Return [x, y] of the center of cell containing provided text 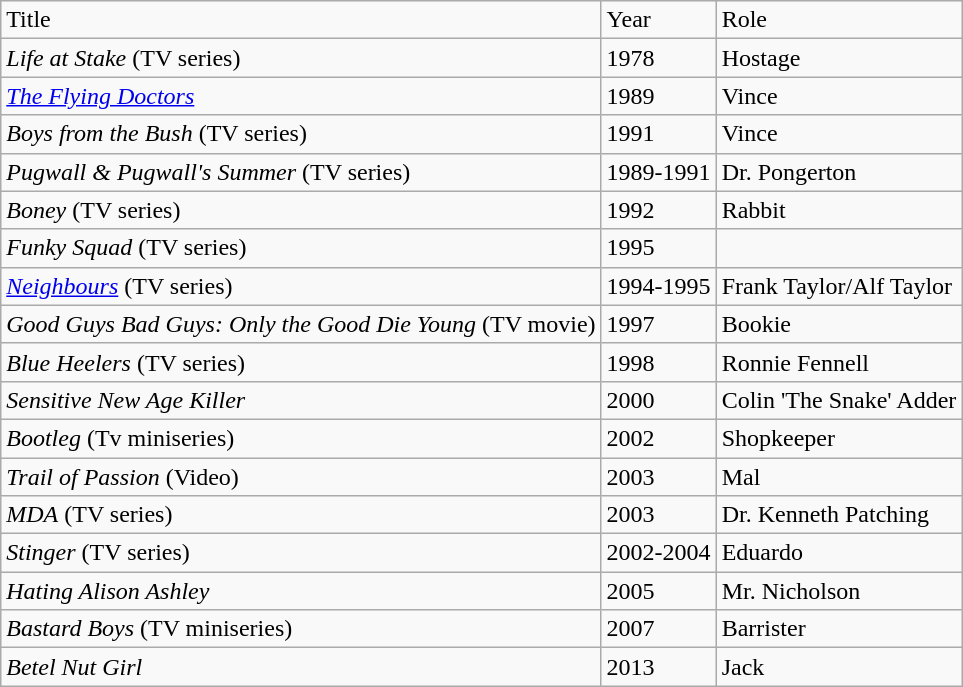
Bookie [839, 324]
Dr. Pongerton [839, 172]
Dr. Kenneth Patching [839, 515]
Trail of Passion (Video) [301, 477]
2007 [658, 629]
2000 [658, 400]
Sensitive New Age Killer [301, 400]
1978 [658, 58]
Ronnie Fennell [839, 362]
1992 [658, 210]
1989-1991 [658, 172]
Bootleg (Tv miniseries) [301, 438]
Stinger (TV series) [301, 553]
Funky Squad (TV series) [301, 248]
The Flying Doctors [301, 96]
Hating Alison Ashley [301, 591]
2013 [658, 667]
1989 [658, 96]
Pugwall & Pugwall's Summer (TV series) [301, 172]
Boys from the Bush (TV series) [301, 134]
Mr. Nicholson [839, 591]
Boney (TV series) [301, 210]
Life at Stake (TV series) [301, 58]
Colin 'The Snake' Adder [839, 400]
1998 [658, 362]
1995 [658, 248]
2005 [658, 591]
Eduardo [839, 553]
1991 [658, 134]
Barrister [839, 629]
Blue Heelers (TV series) [301, 362]
Good Guys Bad Guys: Only the Good Die Young (TV movie) [301, 324]
Betel Nut Girl [301, 667]
Bastard Boys (TV miniseries) [301, 629]
MDA (TV series) [301, 515]
Hostage [839, 58]
Role [839, 20]
Year [658, 20]
Title [301, 20]
Frank Taylor/Alf Taylor [839, 286]
1994-1995 [658, 286]
Mal [839, 477]
Shopkeeper [839, 438]
1997 [658, 324]
2002 [658, 438]
2002-2004 [658, 553]
Rabbit [839, 210]
Jack [839, 667]
Neighbours (TV series) [301, 286]
